Pinpoint the cell where the given text exists, returning its (X, Y) midpoint coordinate. 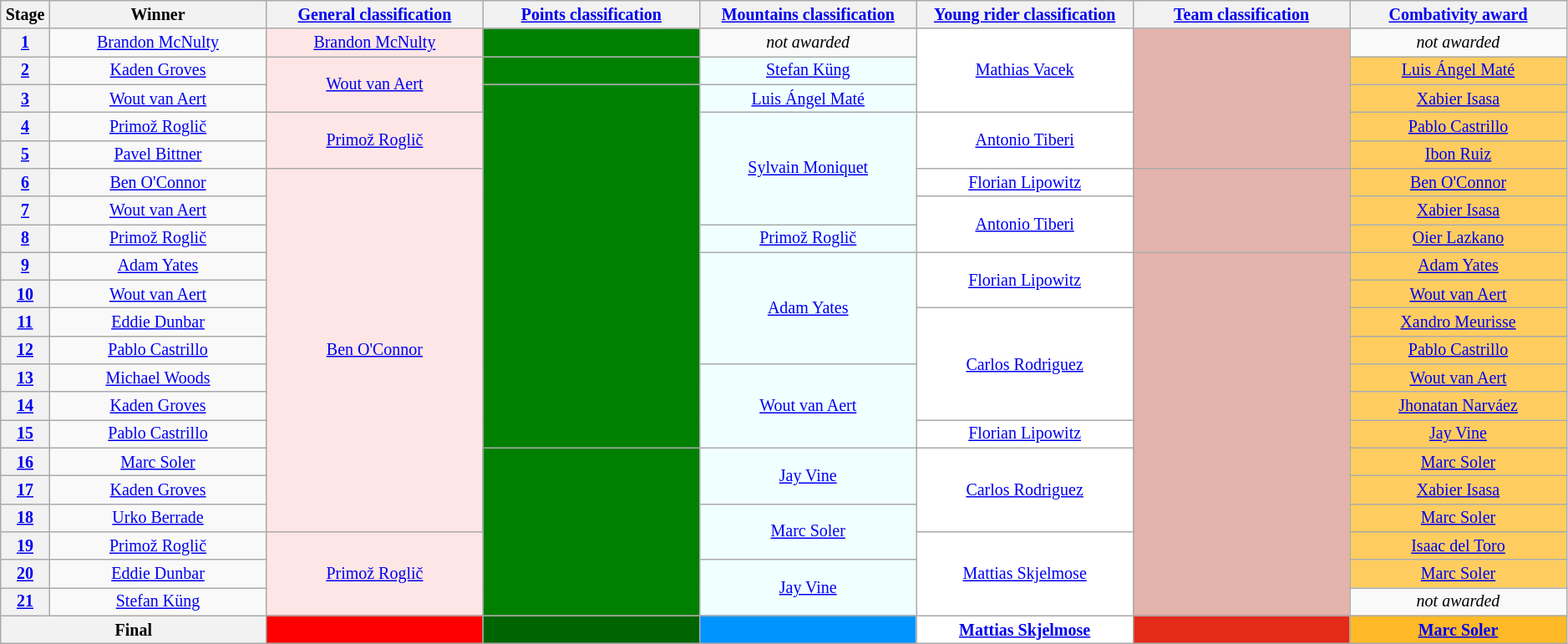
15 (25, 434)
10 (25, 294)
Jhonatan Narváez (1459, 406)
12 (25, 351)
9 (25, 266)
20 (25, 573)
Pavel Bittner (157, 154)
Urko Berrade (157, 518)
4 (25, 127)
17 (25, 489)
3 (25, 99)
Winner (157, 15)
Stage (25, 15)
Combativity award (1459, 15)
1 (25, 43)
Isaac del Toro (1459, 546)
19 (25, 546)
16 (25, 463)
Michael Woods (157, 378)
Points classification (591, 15)
Mountains classification (809, 15)
Ibon Ruiz (1459, 154)
11 (25, 322)
General classification (374, 15)
14 (25, 406)
8 (25, 239)
6 (25, 182)
13 (25, 378)
5 (25, 154)
18 (25, 518)
Oier Lazkano (1459, 239)
Final (134, 630)
2 (25, 70)
7 (25, 210)
Young rider classification (1024, 15)
Sylvain Moniquet (809, 169)
Xandro Meurisse (1459, 322)
Mathias Vacek (1024, 71)
21 (25, 601)
Team classification (1241, 15)
